Detect which cell encompasses the target text, then output its (x, y) center coordinate. 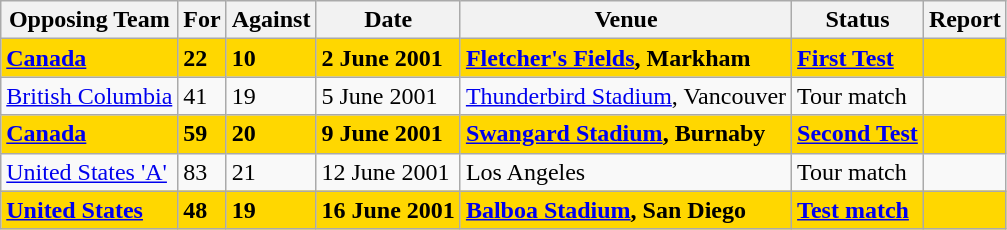
83 (202, 172)
First Test (858, 58)
Opposing Team (90, 20)
Swangard Stadium, Burnaby (626, 134)
20 (271, 134)
48 (202, 210)
Fletcher's Fields, Markham (626, 58)
21 (271, 172)
10 (271, 58)
5 June 2001 (388, 96)
Date (388, 20)
41 (202, 96)
Second Test (858, 134)
12 June 2001 (388, 172)
Venue (626, 20)
British Columbia (90, 96)
Los Angeles (626, 172)
Against (271, 20)
United States (90, 210)
United States 'A' (90, 172)
Test match (858, 210)
59 (202, 134)
Status (858, 20)
22 (202, 58)
Balboa Stadium, San Diego (626, 210)
Thunderbird Stadium, Vancouver (626, 96)
Report (964, 20)
For (202, 20)
2 June 2001 (388, 58)
16 June 2001 (388, 210)
9 June 2001 (388, 134)
